Return [X, Y] of the center of cell containing provided text 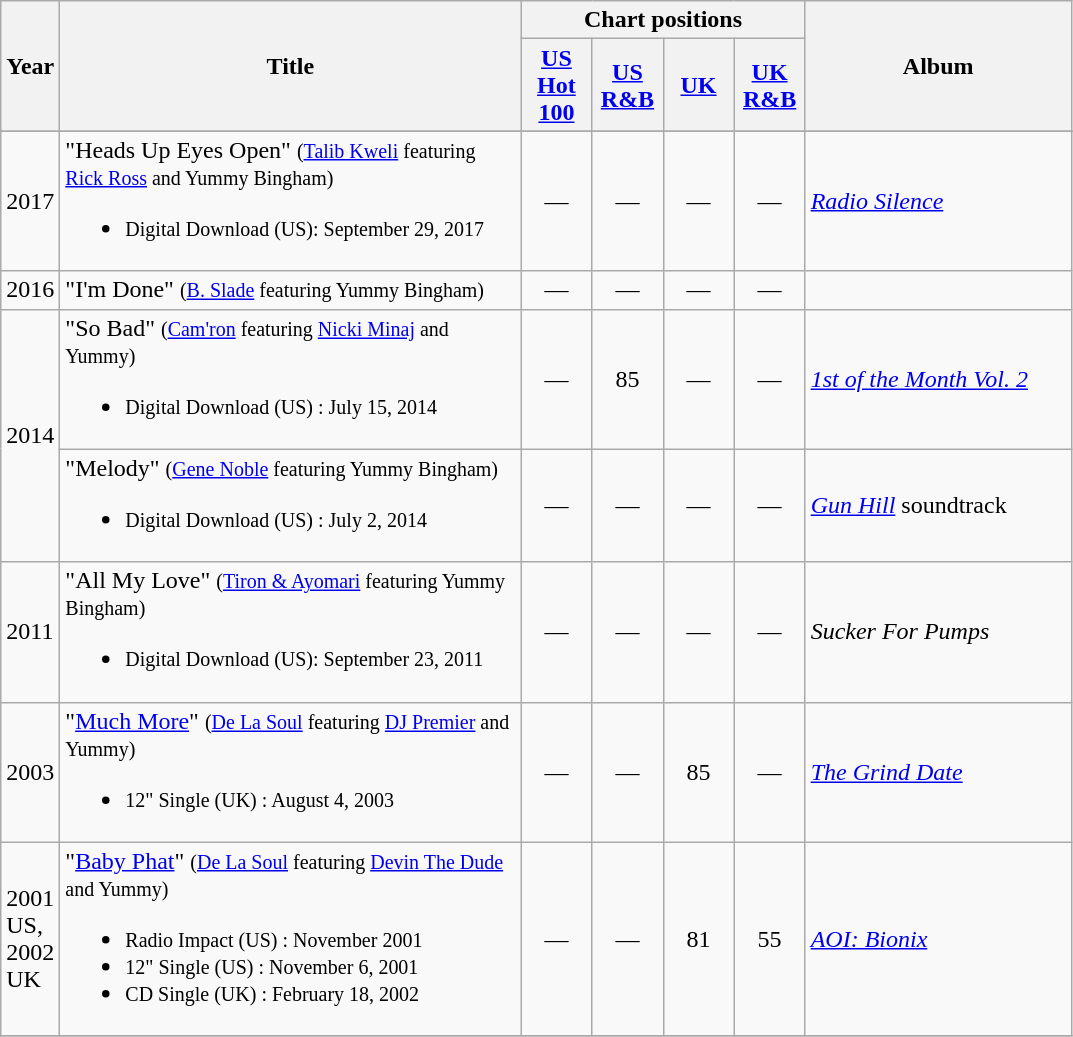
1st of the Month Vol. 2 [938, 379]
81 [698, 939]
Title [290, 66]
The Grind Date [938, 772]
Sucker For Pumps [938, 632]
"All My Love" (Tiron & Ayomari featuring Yummy Bingham)Digital Download (US): September 23, 2011 [290, 632]
US R&B [628, 85]
"Melody" (Gene Noble featuring Yummy Bingham)Digital Download (US) : July 2, 2014 [290, 506]
AOI: Bionix [938, 939]
"So Bad" (Cam'ron featuring Nicki Minaj and Yummy)Digital Download (US) : July 15, 2014 [290, 379]
55 [770, 939]
UK [698, 85]
2016 [30, 290]
2001 US, 2002 UK [30, 939]
Radio Silence [938, 201]
"I'm Done" (B. Slade featuring Yummy Bingham) [290, 290]
2014 [30, 436]
Year [30, 66]
"Heads Up Eyes Open" (Talib Kweli featuring Rick Ross and Yummy Bingham)Digital Download (US): September 29, 2017 [290, 201]
2003 [30, 772]
Gun Hill soundtrack [938, 506]
Chart positions [663, 20]
"Much More" (De La Soul featuring DJ Premier and Yummy)12" Single (UK) : August 4, 2003 [290, 772]
UK R&B [770, 85]
Album [938, 66]
US Hot 100 [556, 85]
2017 [30, 201]
2011 [30, 632]
